Search for the cell housing the specified text and yield its (X, Y) center coordinate. 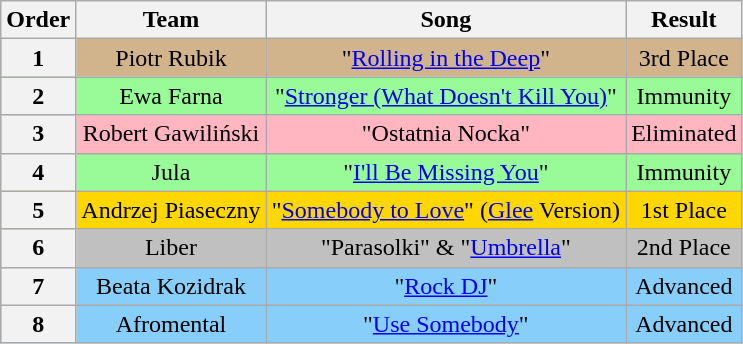
Jula (171, 172)
Afromental (171, 324)
"Somebody to Love" (Glee Version) (446, 210)
7 (38, 286)
8 (38, 324)
1st Place (684, 210)
Order (38, 20)
Andrzej Piaseczny (171, 210)
"Ostatnia Nocka" (446, 134)
2 (38, 96)
Song (446, 20)
Result (684, 20)
Beata Kozidrak (171, 286)
Eliminated (684, 134)
6 (38, 248)
Team (171, 20)
5 (38, 210)
Robert Gawiliński (171, 134)
1 (38, 58)
"I'll Be Missing You" (446, 172)
"Stronger (What Doesn't Kill You)" (446, 96)
"Rock DJ" (446, 286)
Ewa Farna (171, 96)
Piotr Rubik (171, 58)
"Parasolki" & "Umbrella" (446, 248)
2nd Place (684, 248)
"Use Somebody" (446, 324)
"Rolling in the Deep" (446, 58)
3 (38, 134)
4 (38, 172)
3rd Place (684, 58)
Liber (171, 248)
